Return [x, y] of the center of cell containing provided text 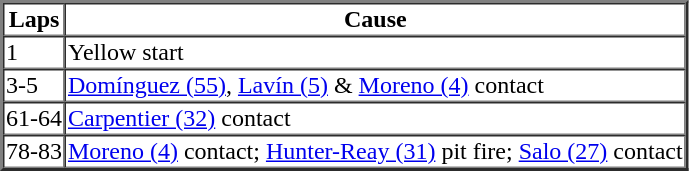
78-83 [34, 152]
Laps [34, 20]
Moreno (4) contact; Hunter-Reay (31) pit fire; Salo (27) contact [376, 152]
3-5 [34, 86]
Cause [376, 20]
Carpentier (32) contact [376, 118]
Yellow start [376, 52]
1 [34, 52]
61-64 [34, 118]
Domínguez (55), Lavín (5) & Moreno (4) contact [376, 86]
